From the cell containing the given text, extract its center point as [X, Y] coordinate. 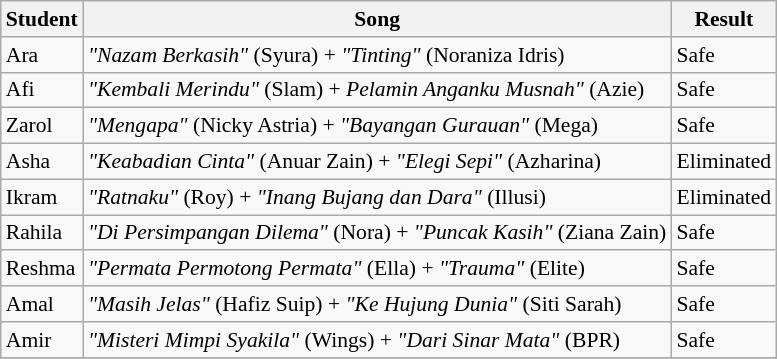
Song [378, 19]
Amir [42, 340]
"Permata Permotong Permata" (Ella) + "Trauma" (Elite) [378, 269]
Amal [42, 304]
"Masih Jelas" (Hafiz Suip) + "Ke Hujung Dunia" (Siti Sarah) [378, 304]
Afi [42, 90]
"Kembali Merindu" (Slam) + Pelamin Anganku Musnah" (Azie) [378, 90]
"Di Persimpangan Dilema" (Nora) + "Puncak Kasih" (Ziana Zain) [378, 233]
"Mengapa" (Nicky Astria) + "Bayangan Gurauan" (Mega) [378, 126]
Asha [42, 162]
"Nazam Berkasih" (Syura) + "Tinting" (Noraniza Idris) [378, 55]
Student [42, 19]
Reshma [42, 269]
Result [724, 19]
"Keabadian Cinta" (Anuar Zain) + "Elegi Sepi" (Azharina) [378, 162]
"Misteri Mimpi Syakila" (Wings) + "Dari Sinar Mata" (BPR) [378, 340]
Ikram [42, 197]
Zarol [42, 126]
Ara [42, 55]
Rahila [42, 233]
"Ratnaku" (Roy) + "Inang Bujang dan Dara" (Illusi) [378, 197]
